Return (X, Y) of the center of cell containing provided text 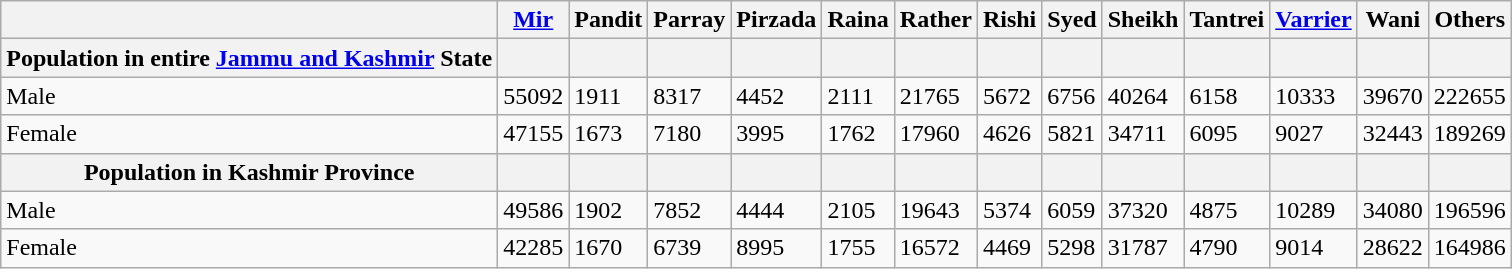
Tantrei (1227, 20)
34711 (1143, 134)
42285 (534, 248)
17960 (936, 134)
5374 (1009, 210)
16572 (936, 248)
10333 (1314, 96)
1670 (608, 248)
189269 (1470, 134)
49586 (534, 210)
8995 (776, 248)
34080 (1392, 210)
1673 (608, 134)
10289 (1314, 210)
21765 (936, 96)
1755 (858, 248)
4452 (776, 96)
Population in entire Jammu and Kashmir State (250, 58)
196596 (1470, 210)
8317 (690, 96)
Mir (534, 20)
Rishi (1009, 20)
4469 (1009, 248)
Sheikh (1143, 20)
7180 (690, 134)
6158 (1227, 96)
Others (1470, 20)
5298 (1072, 248)
32443 (1392, 134)
5821 (1072, 134)
Pirzada (776, 20)
7852 (690, 210)
3995 (776, 134)
4626 (1009, 134)
6059 (1072, 210)
28622 (1392, 248)
47155 (534, 134)
55092 (534, 96)
4790 (1227, 248)
31787 (1143, 248)
Wani (1392, 20)
6739 (690, 248)
37320 (1143, 210)
164986 (1470, 248)
4444 (776, 210)
Syed (1072, 20)
40264 (1143, 96)
1911 (608, 96)
1902 (608, 210)
Parray (690, 20)
1762 (858, 134)
Rather (936, 20)
2111 (858, 96)
Raina (858, 20)
6095 (1227, 134)
39670 (1392, 96)
Population in Kashmir Province (250, 172)
9014 (1314, 248)
5672 (1009, 96)
222655 (1470, 96)
6756 (1072, 96)
4875 (1227, 210)
19643 (936, 210)
Varrier (1314, 20)
Pandit (608, 20)
2105 (858, 210)
9027 (1314, 134)
